Output the (x, y) coordinate of the center of the cell containing the given text.  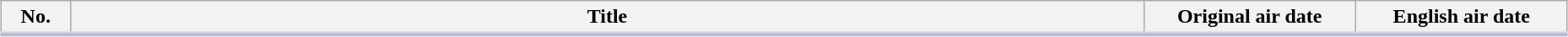
Original air date (1249, 18)
No. (35, 18)
English air date (1462, 18)
Title (608, 18)
